Identify which cell holds the provided text, then report its (x, y) central coordinate. 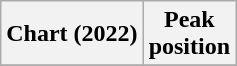
Chart (2022) (72, 34)
Peakposition (189, 34)
